Return [x, y] of the center of cell containing provided text 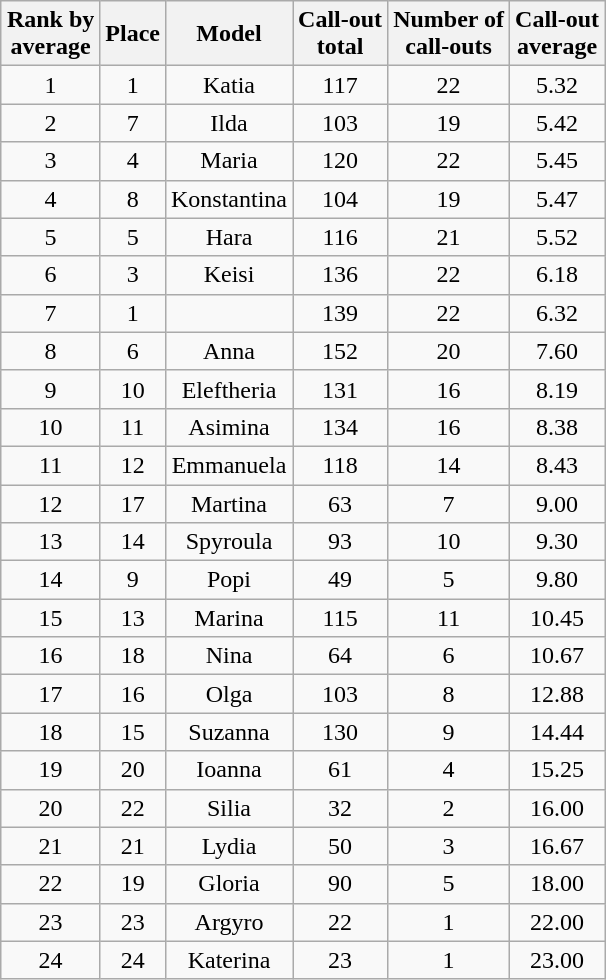
116 [340, 237]
5.32 [558, 85]
Number ofcall-outs [449, 34]
117 [340, 85]
Maria [228, 161]
16.67 [558, 846]
5.45 [558, 161]
104 [340, 199]
131 [340, 389]
136 [340, 275]
Eleftheria [228, 389]
Anna [228, 351]
9.00 [558, 503]
Model [228, 34]
50 [340, 846]
16.00 [558, 808]
Konstantina [228, 199]
Katia [228, 85]
Martina [228, 503]
Ioanna [228, 770]
139 [340, 313]
93 [340, 542]
115 [340, 618]
Marina [228, 618]
Call-outaverage [558, 34]
14.44 [558, 732]
Gloria [228, 884]
Place [133, 34]
Hara [228, 237]
6.32 [558, 313]
Katerina [228, 960]
8.43 [558, 465]
8.38 [558, 427]
Argyro [228, 922]
130 [340, 732]
Call-outtotal [340, 34]
49 [340, 580]
64 [340, 656]
61 [340, 770]
5.52 [558, 237]
7.60 [558, 351]
9.80 [558, 580]
Silia [228, 808]
5.47 [558, 199]
6.18 [558, 275]
120 [340, 161]
8.19 [558, 389]
23.00 [558, 960]
10.67 [558, 656]
Olga [228, 694]
22.00 [558, 922]
Spyroula [228, 542]
Rank byaverage [50, 34]
18.00 [558, 884]
134 [340, 427]
Asimina [228, 427]
63 [340, 503]
118 [340, 465]
12.88 [558, 694]
10.45 [558, 618]
Nina [228, 656]
Ilda [228, 123]
152 [340, 351]
Emmanuela [228, 465]
9.30 [558, 542]
15.25 [558, 770]
Lydia [228, 846]
90 [340, 884]
5.42 [558, 123]
32 [340, 808]
Suzanna [228, 732]
Keisi [228, 275]
Popi [228, 580]
